Extract the [X, Y] coordinate from the center of the cell holding the provided text.  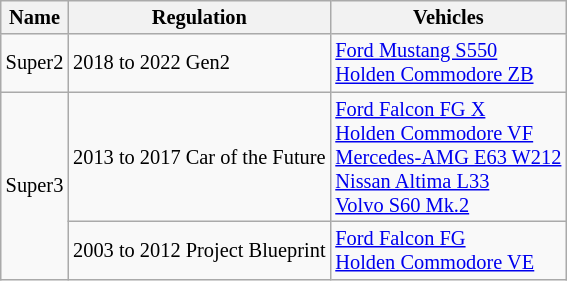
Ford Falcon FGHolden Commodore VE [448, 250]
2013 to 2017 Car of the Future [199, 157]
2018 to 2022 Gen2 [199, 63]
2003 to 2012 Project Blueprint [199, 250]
Vehicles [448, 17]
Super2 [34, 63]
Super3 [34, 186]
Regulation [199, 17]
Name [34, 17]
Ford Mustang S550Holden Commodore ZB [448, 63]
Ford Falcon FG XHolden Commodore VFMercedes-AMG E63 W212Nissan Altima L33Volvo S60 Mk.2 [448, 157]
